Return the (X, Y) coordinate for the center point of the cell that contains the specified text.  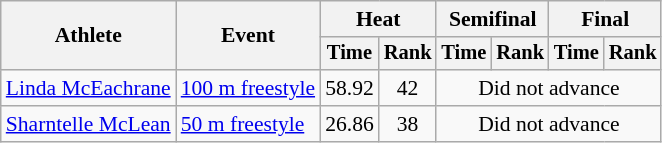
Athlete (88, 36)
Semifinal (492, 19)
100 m freestyle (248, 88)
50 m freestyle (248, 124)
Heat (378, 19)
Final (605, 19)
38 (408, 124)
Sharntelle McLean (88, 124)
Linda McEachrane (88, 88)
42 (408, 88)
Event (248, 36)
26.86 (350, 124)
58.92 (350, 88)
